Identify which cell holds the provided text, then report its (X, Y) central coordinate. 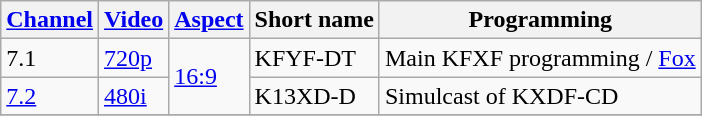
16:9 (209, 77)
Programming (540, 20)
Main KFXF programming / Fox (540, 58)
Aspect (209, 20)
7.2 (50, 96)
720p (134, 58)
Video (134, 20)
Simulcast of KXDF-CD (540, 96)
Short name (314, 20)
K13XD-D (314, 96)
Channel (50, 20)
KFYF-DT (314, 58)
480i (134, 96)
7.1 (50, 58)
